Capture the cell that displays the provided text and extract its (x, y) central coordinate. 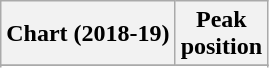
Chart (2018-19) (88, 34)
Peakposition (221, 34)
